Output the (X, Y) coordinate of the center of the cell containing the given text.  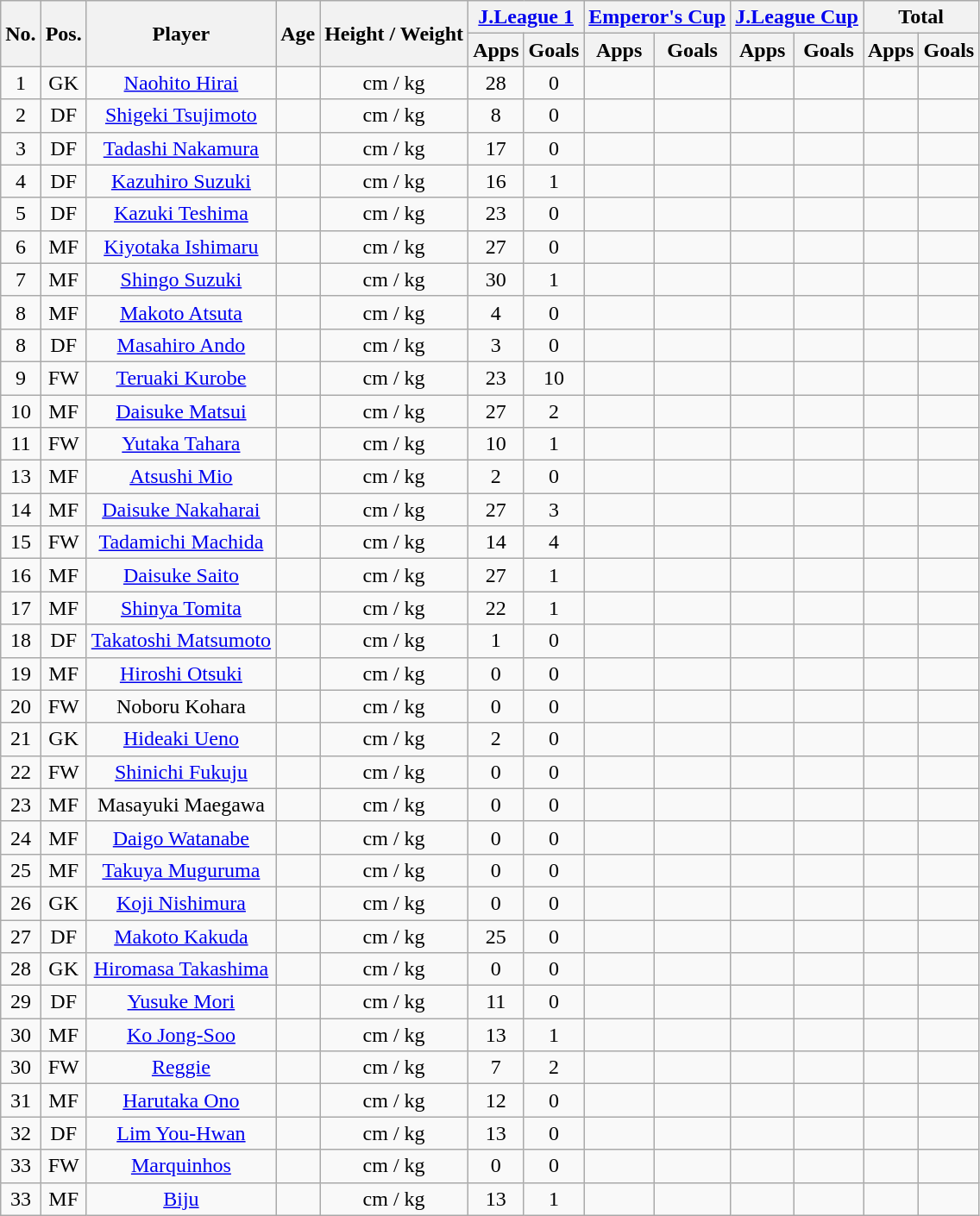
Teruaki Kurobe (181, 378)
26 (21, 903)
Masahiro Ando (181, 345)
Shinya Tomita (181, 608)
24 (21, 837)
Makoto Atsuta (181, 312)
Masayuki Maegawa (181, 805)
Harutaka Ono (181, 1100)
No. (21, 34)
Ko Jong-Soo (181, 1035)
Daisuke Nakaharai (181, 510)
21 (21, 739)
19 (21, 674)
Noboru Kohara (181, 706)
Daisuke Saito (181, 575)
Koji Nishimura (181, 903)
Hiroshi Otsuki (181, 674)
32 (21, 1133)
6 (21, 247)
Age (298, 34)
29 (21, 1002)
Height / Weight (394, 34)
15 (21, 542)
Naohito Hirai (181, 83)
Marquinhos (181, 1166)
9 (21, 378)
Tadamichi Machida (181, 542)
Shinichi Fukuju (181, 772)
Atsushi Mio (181, 477)
18 (21, 641)
Takatoshi Matsumoto (181, 641)
Makoto Kakuda (181, 936)
5 (21, 214)
Total (920, 17)
Shingo Suzuki (181, 279)
J.League 1 (526, 17)
Hiromasa Takashima (181, 969)
Daisuke Matsui (181, 411)
J.League Cup (797, 17)
Pos. (64, 34)
12 (496, 1100)
Player (181, 34)
Lim You-Hwan (181, 1133)
Yusuke Mori (181, 1002)
Daigo Watanabe (181, 837)
Yutaka Tahara (181, 444)
Shigeki Tsujimoto (181, 116)
Reggie (181, 1068)
Kiyotaka Ishimaru (181, 247)
31 (21, 1100)
Tadashi Nakamura (181, 148)
Hideaki Ueno (181, 739)
Takuya Muguruma (181, 870)
20 (21, 706)
Kazuhiro Suzuki (181, 181)
Kazuki Teshima (181, 214)
Biju (181, 1199)
Emperor's Cup (657, 17)
